Determine the (X, Y) coordinate at the center of the cell enclosing the given text.  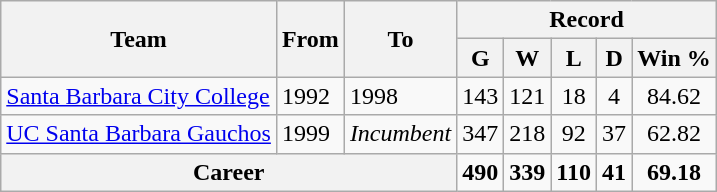
G (480, 58)
Santa Barbara City College (139, 96)
69.18 (674, 172)
L (574, 58)
D (614, 58)
18 (574, 96)
Team (139, 39)
490 (480, 172)
110 (574, 172)
41 (614, 172)
To (400, 39)
1999 (310, 134)
Record (587, 20)
37 (614, 134)
W (528, 58)
121 (528, 96)
347 (480, 134)
62.82 (674, 134)
1992 (310, 96)
Win % (674, 58)
UC Santa Barbara Gauchos (139, 134)
4 (614, 96)
218 (528, 134)
92 (574, 134)
From (310, 39)
Career (229, 172)
84.62 (674, 96)
1998 (400, 96)
339 (528, 172)
143 (480, 96)
Incumbent (400, 134)
